Capture the cell that displays the provided text and extract its (x, y) central coordinate. 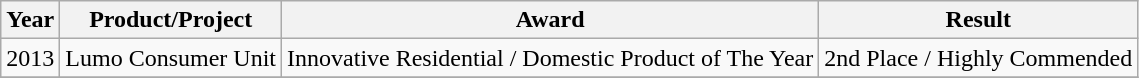
Result (978, 20)
Product/Project (171, 20)
Lumo Consumer Unit (171, 58)
Innovative Residential / Domestic Product of The Year (550, 58)
2nd Place / Highly Commended (978, 58)
Award (550, 20)
Year (30, 20)
2013 (30, 58)
